Extract the [x, y] coordinate from the center of the cell holding the provided text.  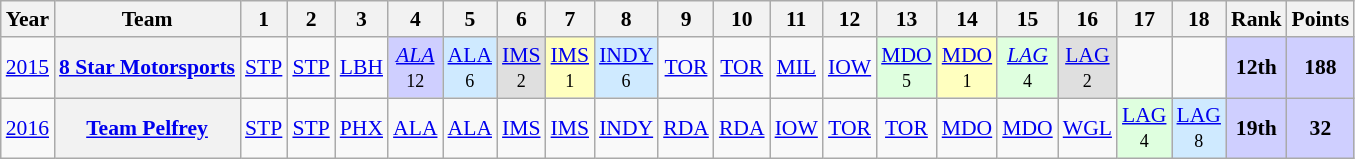
PHX [362, 128]
4 [415, 19]
188 [1321, 68]
32 [1321, 128]
18 [1199, 19]
9 [686, 19]
INDY6 [626, 68]
13 [906, 19]
Year [28, 19]
15 [1028, 19]
Team Pelfrey [147, 128]
LAG8 [1199, 128]
19th [1256, 128]
8 Star Motorsports [147, 68]
IMS2 [522, 68]
Points [1321, 19]
7 [570, 19]
LBH [362, 68]
LAG2 [1088, 68]
6 [522, 19]
WGL [1088, 128]
ALA12 [415, 68]
11 [796, 19]
16 [1088, 19]
MDO1 [968, 68]
ALA6 [470, 68]
2 [310, 19]
10 [742, 19]
Rank [1256, 19]
MIL [796, 68]
14 [968, 19]
2015 [28, 68]
IMS1 [570, 68]
INDY [626, 128]
1 [264, 19]
MDO5 [906, 68]
5 [470, 19]
12 [850, 19]
2016 [28, 128]
12th [1256, 68]
3 [362, 19]
Team [147, 19]
17 [1144, 19]
8 [626, 19]
